Search for the cell housing the specified text and yield its (X, Y) center coordinate. 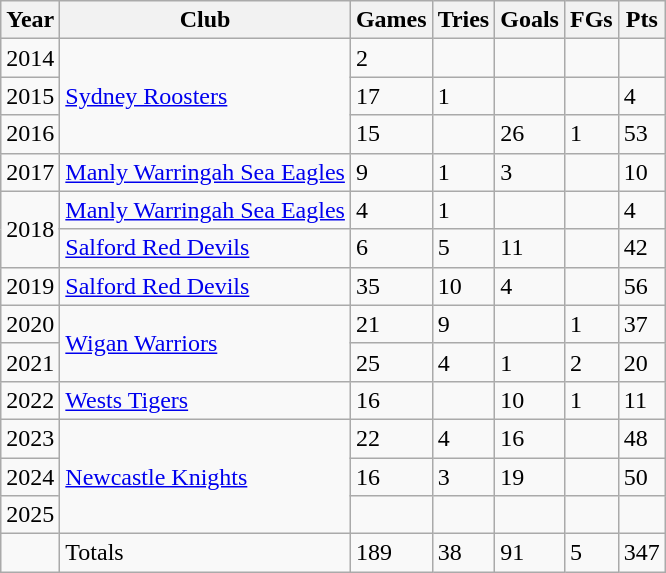
Newcastle Knights (206, 476)
2019 (30, 286)
189 (391, 553)
56 (642, 286)
48 (642, 438)
20 (642, 362)
17 (391, 96)
22 (391, 438)
Year (30, 20)
2018 (30, 229)
42 (642, 248)
25 (391, 362)
2022 (30, 400)
2016 (30, 134)
Pts (642, 20)
2014 (30, 58)
26 (530, 134)
Tries (464, 20)
Sydney Roosters (206, 96)
347 (642, 553)
Totals (206, 553)
35 (391, 286)
6 (391, 248)
91 (530, 553)
2017 (30, 172)
2015 (30, 96)
38 (464, 553)
Wigan Warriors (206, 343)
53 (642, 134)
2024 (30, 477)
37 (642, 324)
Wests Tigers (206, 400)
2025 (30, 515)
50 (642, 477)
21 (391, 324)
Goals (530, 20)
19 (530, 477)
FGs (591, 20)
Games (391, 20)
2020 (30, 324)
2021 (30, 362)
15 (391, 134)
2023 (30, 438)
Club (206, 20)
